Return (x, y) of the center of cell containing provided text 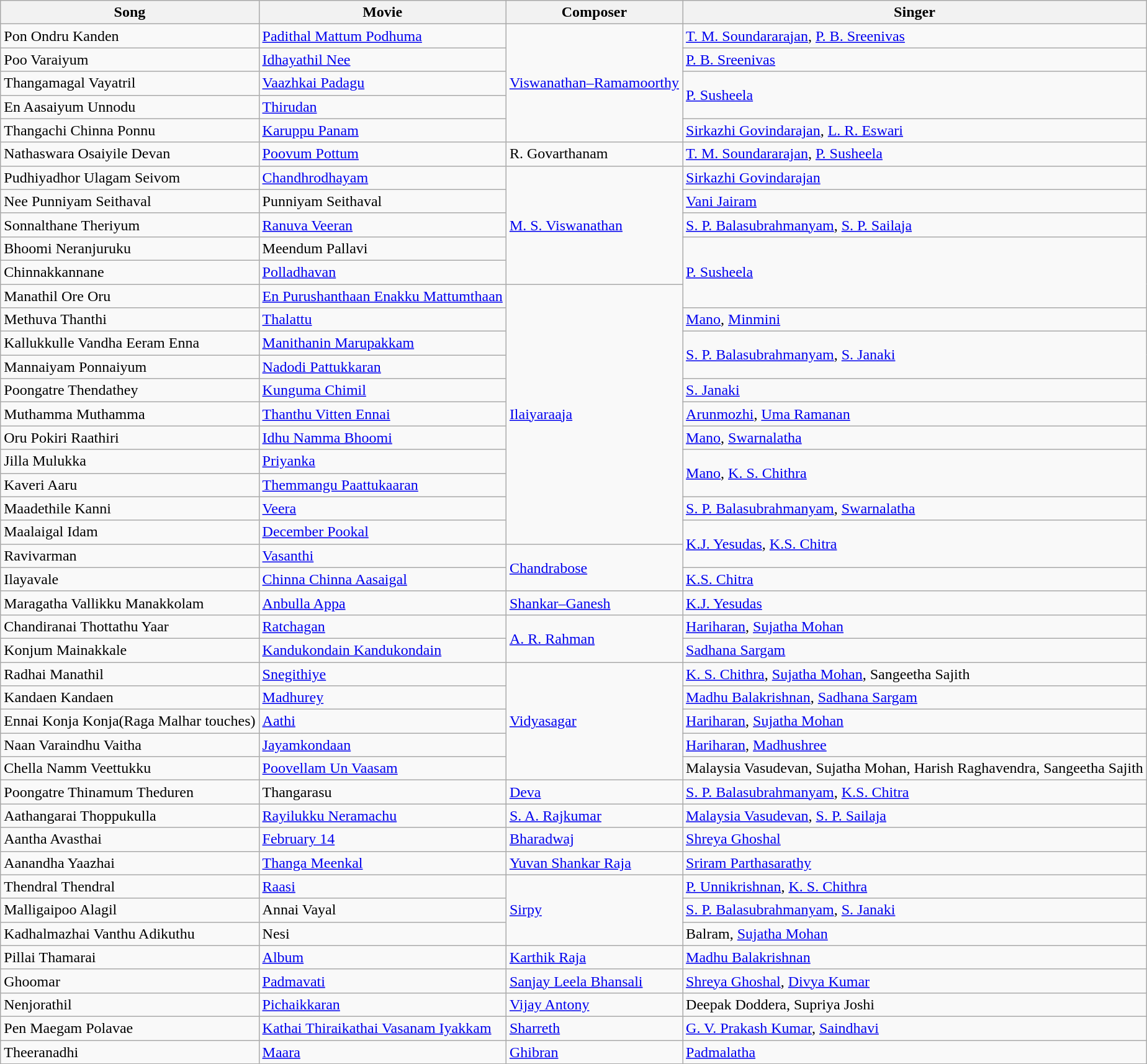
Sirpy (594, 910)
T. M. Soundararajan, P. B. Sreenivas (915, 36)
Jayamkondaan (382, 745)
Mano, Swarnalatha (915, 438)
Kunguma Chimil (382, 390)
Composer (594, 12)
Poongatre Thinamum Theduren (130, 792)
Thangamagal Vayatril (130, 83)
Sirkazhi Govindarajan (915, 178)
Poo Varaiyum (130, 60)
Radhai Manathil (130, 674)
Madhurey (382, 698)
Manithanin Marupakkam (382, 343)
Bharadwaj (594, 839)
Idhayathil Nee (382, 60)
Jilla Mulukka (130, 461)
Ravivarman (130, 556)
Maadethile Kanni (130, 508)
Bhoomi Neranjuruku (130, 248)
T. M. Soundararajan, P. Susheela (915, 154)
Nee Punniyam Seithaval (130, 201)
Thirudan (382, 107)
Manathil Ore Oru (130, 296)
Pon Ondru Kanden (130, 36)
Annai Vayal (382, 910)
Maalaigal Idam (130, 532)
Chandhrodhayam (382, 178)
Mano, K. S. Chithra (915, 473)
M. S. Viswanathan (594, 225)
Aanandha Yaazhai (130, 863)
Maara (382, 1052)
Aathi (382, 721)
S. P. Balasubrahmanyam, S. P. Sailaja (915, 225)
A. R. Rahman (594, 638)
En Purushanthaan Enakku Mattumthaan (382, 296)
Kaveri Aaru (130, 485)
K.J. Yesudas (915, 603)
P. B. Sreenivas (915, 60)
S. P. Balasubrahmanyam, Swarnalatha (915, 508)
Priyanka (382, 461)
Theeranadhi (130, 1052)
Pillai Thamarai (130, 957)
Ratchagan (382, 626)
Sriram Parthasarathy (915, 863)
Muthamma Muthamma (130, 414)
Mannaiyam Ponnaiyum (130, 367)
Song (130, 12)
Polladhavan (382, 272)
Vani Jairam (915, 201)
Shreya Ghoshal, Divya Kumar (915, 981)
Karuppu Panam (382, 130)
Chinna Chinna Aasaigal (382, 579)
Raasi (382, 886)
Sanjay Leela Bhansali (594, 981)
Ghibran (594, 1052)
Deepak Doddera, Supriya Joshi (915, 1004)
Aantha Avasthai (130, 839)
Yuvan Shankar Raja (594, 863)
Veera (382, 508)
Balram, Sujatha Mohan (915, 934)
G. V. Prakash Kumar, Saindhavi (915, 1028)
S. P. Balasubrahmanyam, K.S. Chitra (915, 792)
Vaazhkai Padagu (382, 83)
Album (382, 957)
Ilayavale (130, 579)
R. Govarthanam (594, 154)
S. Janaki (915, 390)
Ennai Konja Konja(Raga Malhar touches) (130, 721)
Arunmozhi, Uma Ramanan (915, 414)
En Aasaiyum Unnodu (130, 107)
Malaysia Vasudevan, S. P. Sailaja (915, 816)
Nathaswara Osaiyile Devan (130, 154)
Deva (594, 792)
K. S. Chithra, Sujatha Mohan, Sangeetha Sajith (915, 674)
Shreya Ghoshal (915, 839)
Meendum Pallavi (382, 248)
Vijay Antony (594, 1004)
Madhu Balakrishnan (915, 957)
Sirkazhi Govindarajan, L. R. Eswari (915, 130)
Pichaikkaran (382, 1004)
K.J. Yesudas, K.S. Chitra (915, 544)
P. Unnikrishnan, K. S. Chithra (915, 886)
Shankar–Ganesh (594, 603)
Sonnalthane Theriyum (130, 225)
Pen Maegam Polavae (130, 1028)
Chella Namm Veettukku (130, 769)
Nadodi Pattukkaran (382, 367)
Karthik Raja (594, 957)
Padmavati (382, 981)
Thalattu (382, 320)
Thangarasu (382, 792)
Thanga Meenkal (382, 863)
Movie (382, 12)
Ranuva Veeran (382, 225)
Chinnakkannane (130, 272)
Thendral Thendral (130, 886)
Madhu Balakrishnan, Sadhana Sargam (915, 698)
Poovellam Un Vaasam (382, 769)
Maragatha Vallikku Manakkolam (130, 603)
Rayilukku Neramachu (382, 816)
Ilaiyaraaja (594, 415)
Pudhiyadhor Ulagam Seivom (130, 178)
Anbulla Appa (382, 603)
Thanthu Vitten Ennai (382, 414)
Kathai Thiraikathai Vasanam Iyakkam (382, 1028)
Kandaen Kandaen (130, 698)
Kadhalmazhai Vanthu Adikuthu (130, 934)
Malligaipoo Alagil (130, 910)
Aathangarai Thoppukulla (130, 816)
Nenjorathil (130, 1004)
Oru Pokiri Raathiri (130, 438)
Thangachi Chinna Ponnu (130, 130)
Malaysia Vasudevan, Sujatha Mohan, Harish Raghavendra, Sangeetha Sajith (915, 769)
Kallukkulle Vandha Eeram Enna (130, 343)
Nesi (382, 934)
Vasanthi (382, 556)
Viswanathan–Ramamoorthy (594, 83)
Ghoomar (130, 981)
December Pookal (382, 532)
Chandrabose (594, 567)
Themmangu Paattukaaran (382, 485)
Snegithiye (382, 674)
Mano, Minmini (915, 320)
Chandiranai Thottathu Yaar (130, 626)
Poovum Pottum (382, 154)
February 14 (382, 839)
Singer (915, 12)
Konjum Mainakkale (130, 650)
Sadhana Sargam (915, 650)
Vidyasagar (594, 721)
Padithal Mattum Podhuma (382, 36)
Idhu Namma Bhoomi (382, 438)
Naan Varaindhu Vaitha (130, 745)
Punniyam Seithaval (382, 201)
Kandukondain Kandukondain (382, 650)
Methuva Thanthi (130, 320)
Padmalatha (915, 1052)
K.S. Chitra (915, 579)
Poongatre Thendathey (130, 390)
Hariharan, Madhushree (915, 745)
S. A. Rajkumar (594, 816)
Sharreth (594, 1028)
